For the text-containing cell, return its midpoint in (X, Y) coordinate format. 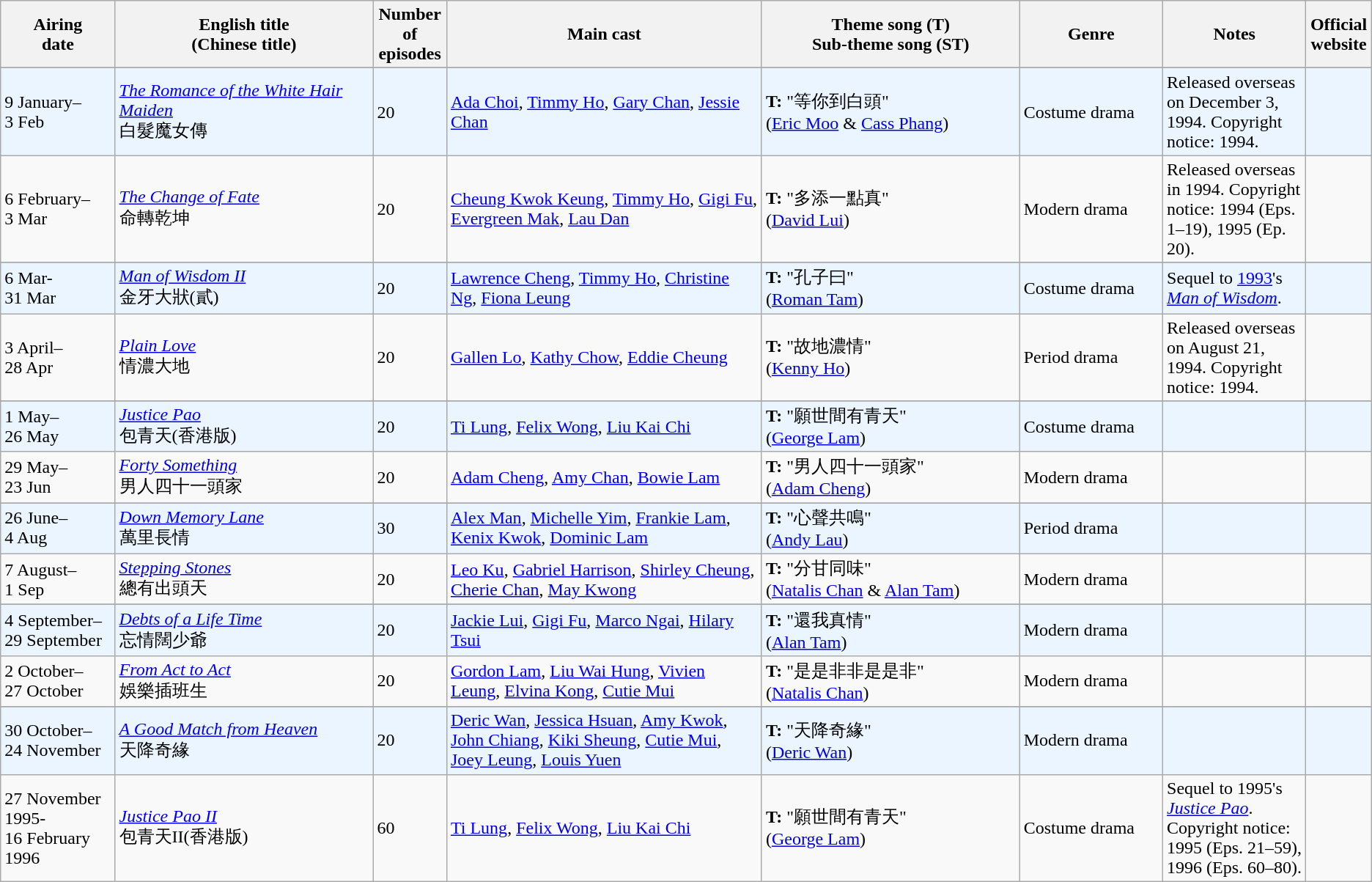
Cheung Kwok Keung, Timmy Ho, Gigi Fu, Evergreen Mak, Lau Dan (604, 209)
60 (410, 828)
Gallen Lo, Kathy Chow, Eddie Cheung (604, 358)
The Romance of the White Hair Maiden 白髮魔女傳 (244, 111)
Notes (1234, 34)
T: "故地濃情" (Kenny Ho) (890, 358)
Sequel to 1995's Justice Pao. Copyright notice: 1995 (Eps. 21–59), 1996 (Eps. 60–80). (1234, 828)
T: "心聲共鳴" (Andy Lau) (890, 529)
Genre (1091, 34)
Ada Choi, Timmy Ho, Gary Chan, Jessie Chan (604, 111)
27 November 1995- 16 February 1996 (58, 828)
Main cast (604, 34)
Lawrence Cheng, Timmy Ho, Christine Ng, Fiona Leung (604, 288)
The Change of Fate 命轉乾坤 (244, 209)
Deric Wan, Jessica Hsuan, Amy Kwok, John Chiang, Kiki Sheung, Cutie Mui, Joey Leung, Louis Yuen (604, 740)
Released overseas in 1994. Copyright notice: 1994 (Eps. 1–19), 1995 (Ep. 20). (1234, 209)
Stepping Stones 總有出頭天 (244, 579)
Down Memory Lane 萬里長情 (244, 529)
Forty Something 男人四十一頭家 (244, 477)
9 January– 3 Feb (58, 111)
T: "男人四十一頭家" (Adam Cheng) (890, 477)
26 June– 4 Aug (58, 529)
Justice Pao II 包青天II(香港版) (244, 828)
1 May– 26 May (58, 427)
Man of Wisdom II 金牙大狀(貳) (244, 288)
Jackie Lui, Gigi Fu, Marco Ngai, Hilary Tsui (604, 631)
T: "是是非非是是非" (Natalis Chan) (890, 681)
Released overseas on December 3, 1994. Copyright notice: 1994. (1234, 111)
Airingdate (58, 34)
30 (410, 529)
Justice Pao 包青天(香港版) (244, 427)
Sequel to 1993's Man of Wisdom. (1234, 288)
Debts of a Life Time 忘情闊少爺 (244, 631)
6 Mar- 31 Mar (58, 288)
Theme song (T) Sub-theme song (ST) (890, 34)
Alex Man, Michelle Yim, Frankie Lam, Kenix Kwok, Dominic Lam (604, 529)
T: "天降奇緣" (Deric Wan) (890, 740)
From Act to Act 娛樂插班生 (244, 681)
A Good Match from Heaven 天降奇緣 (244, 740)
English title (Chinese title) (244, 34)
Leo Ku, Gabriel Harrison, Shirley Cheung, Cherie Chan, May Kwong (604, 579)
Number of episodes (410, 34)
29 May– 23 Jun (58, 477)
3 April– 28 Apr (58, 358)
6 February– 3 Mar (58, 209)
Adam Cheng, Amy Chan, Bowie Lam (604, 477)
2 October– 27 October (58, 681)
T: "等你到白頭" (Eric Moo & Cass Phang) (890, 111)
T: "多添一點真" (David Lui) (890, 209)
Gordon Lam, Liu Wai Hung, Vivien Leung, Elvina Kong, Cutie Mui (604, 681)
Plain Love 情濃大地 (244, 358)
4 September– 29 September (58, 631)
30 October– 24 November (58, 740)
T: "還我真情" (Alan Tam) (890, 631)
7 August– 1 Sep (58, 579)
T: "分甘同味" (Natalis Chan & Alan Tam) (890, 579)
Official website (1338, 34)
T: "孔子曰" (Roman Tam) (890, 288)
Released overseas on August 21, 1994. Copyright notice: 1994. (1234, 358)
